Determine the [x, y] coordinate at the center of the cell enclosing the given text.  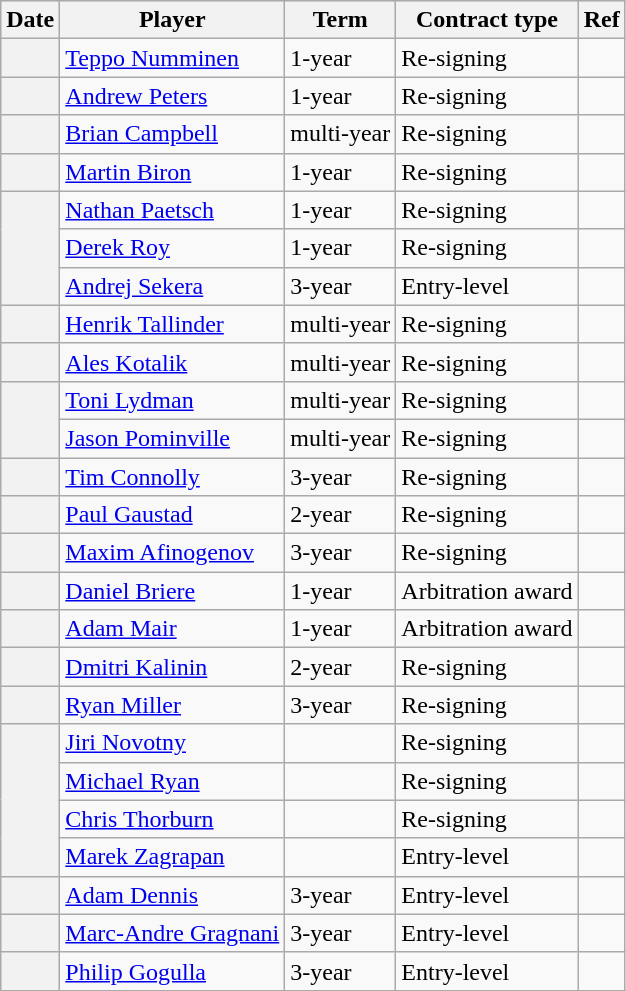
Marc-Andre Gragnani [172, 933]
Henrik Tallinder [172, 324]
Andrew Peters [172, 96]
Tim Connolly [172, 477]
Nathan Paetsch [172, 210]
Adam Dennis [172, 895]
Dmitri Kalinin [172, 667]
Ryan Miller [172, 705]
Toni Lydman [172, 400]
Contract type [487, 20]
Martin Biron [172, 172]
Teppo Numminen [172, 58]
Ales Kotalik [172, 362]
Derek Roy [172, 248]
Ref [602, 20]
Date [30, 20]
Marek Zagrapan [172, 857]
Jiri Novotny [172, 743]
Term [340, 20]
Chris Thorburn [172, 819]
Adam Mair [172, 629]
Paul Gaustad [172, 515]
Brian Campbell [172, 134]
Player [172, 20]
Michael Ryan [172, 781]
Andrej Sekera [172, 286]
Jason Pominville [172, 438]
Maxim Afinogenov [172, 553]
Daniel Briere [172, 591]
Philip Gogulla [172, 971]
